Detect which cell encompasses the target text, then output its [x, y] center coordinate. 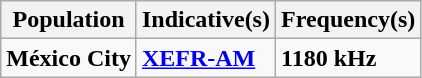
Population [69, 20]
Frequency(s) [348, 20]
México City [69, 58]
Indicative(s) [206, 20]
1180 kHz [348, 58]
XEFR-AM [206, 58]
